Capture the cell that displays the provided text and extract its (x, y) central coordinate. 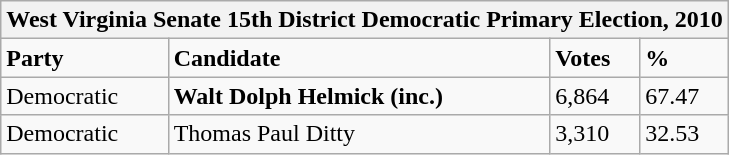
6,864 (595, 96)
Thomas Paul Ditty (359, 134)
3,310 (595, 134)
West Virginia Senate 15th District Democratic Primary Election, 2010 (365, 20)
Votes (595, 58)
Candidate (359, 58)
Party (84, 58)
Walt Dolph Helmick (inc.) (359, 96)
32.53 (684, 134)
% (684, 58)
67.47 (684, 96)
